Detect which cell encompasses the target text, then output its [X, Y] center coordinate. 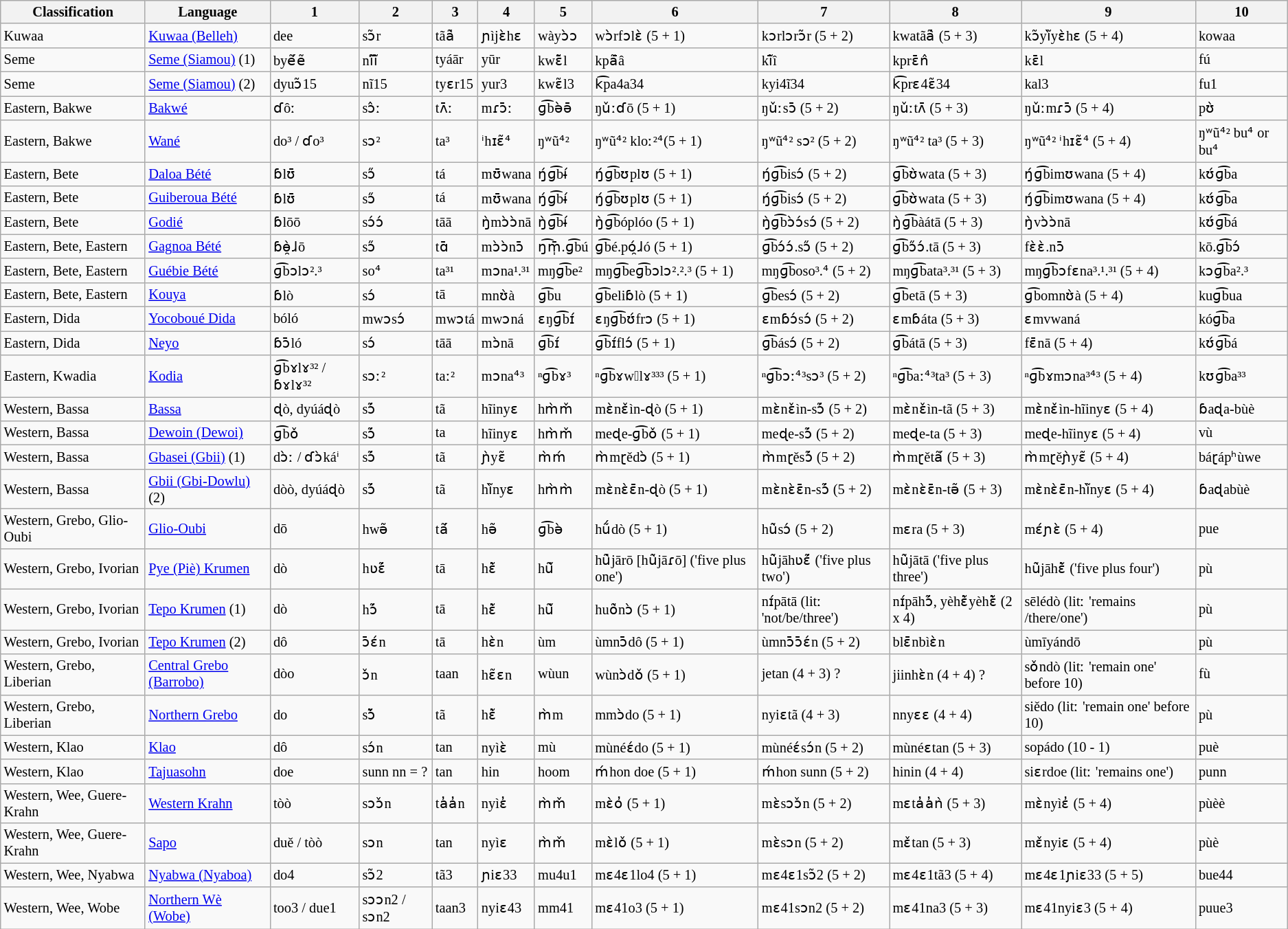
too3 / due1 [315, 908]
sɔ² [396, 142]
ŋǔːsɔ̄ (5 + 2) [824, 107]
byẽ́ẽ [315, 59]
ɡ͡bǒ [315, 433]
yūr [506, 59]
Dewoin (Dewoi) [207, 433]
kwatãã̀ (5 + 3) [956, 36]
sɔɔn2 / sɔn2 [396, 908]
Seme (Siamou) (2) [207, 84]
siɛrdoe (litː 'remains one') [1109, 771]
duě / tòò [315, 843]
Klao [207, 748]
ḿhon doe (5 + 1) [675, 771]
hə̃ [506, 528]
ⁿɡ͡bɤ³ [563, 377]
mù [563, 748]
Glio-Oubi [207, 528]
ŋ̀vɔ̀ɔ̀nā [1109, 223]
k͡pa4a34 [675, 84]
ɡ͡bɪ́flɔ́ (5 + 1) [675, 342]
mɛ̀nɛ̀ɛ̄n-tə̃ (5 + 3) [956, 489]
hinin (4 + 4) [956, 771]
mùnéɛ́sɔ́n (5 + 2) [824, 748]
hoom [563, 771]
do [315, 715]
ɔ̄ɛ́n [396, 642]
hʋɛ̃́ [396, 569]
mɛ̀nɛ̀ɛ̄n-hĩ̀nyɛ (5 + 4) [1109, 489]
mnʊ̀à [506, 294]
hũ̀sɔ́ (5 + 2) [824, 528]
ŋ̀ɡ͡bɨ́ [563, 223]
Kuwaa [73, 36]
mɛ41o3 (5 + 1) [675, 908]
puue3 [1242, 908]
Wané [207, 142]
ŋʷũ⁴² bu⁴ or bu⁴ [1242, 142]
mɛ̀nɛ̌ìn-ɖò (5 + 1) [675, 408]
mɛ́ɲɛ̀ (5 + 4) [1109, 528]
fú [1242, 59]
mwɔtá [455, 319]
mùnéɛtan (5 + 3) [956, 748]
Guébie Bété [207, 271]
fɛ̄nā (5 + 4) [1109, 342]
nɪ́pāhɔ̃́, yèhɛ̃̀yèhɛ̃̀ (2 x 4) [956, 609]
kóɡ͡ba [1242, 319]
hũ̀jāhɛ̃̀ ('five plus four') [1109, 569]
ŋ͡m̩̄.ɡ͡bú [563, 246]
sēlédò (litː 'remains /there/one') [1109, 609]
4 [506, 12]
Tajuasohn [207, 771]
mmɔ̀do (5 + 1) [675, 715]
ⁿɡ͡bɔː⁴³sɔ³ (5 + 2) [824, 377]
8 [956, 12]
6 [675, 12]
ɡ͡bɪ́ [563, 342]
mŋɡ͡be² [563, 271]
hũ̀jāhʋɛ̃́ ('five plus two') [824, 569]
ŋʷũ⁴² [563, 142]
mɛ41sɔn2 (5 + 2) [824, 908]
9 [1109, 12]
ɡ͡beliɓlò (5 + 1) [675, 294]
hũ̀jārō [hũ̀jāɾō] ('five plus one') [675, 569]
hĩ̀nyɛ [506, 489]
sɔn [396, 843]
kɔɡ͡ba².³ [1242, 271]
ⁱhɪɛ̃⁴ [506, 142]
ŋʷũ⁴² sɔ² (5 + 2) [824, 142]
Western Krahn [207, 803]
kuɡ͡bua [1242, 294]
ɡ͡básɔ́ (5 + 2) [824, 342]
dee [315, 36]
meɖe-sɔ̃́ (5 + 2) [824, 433]
ɛmvwaná [1109, 319]
sɔ̂ː [396, 107]
sɔ̃r [396, 36]
ŋǔːɗō (5 + 1) [675, 107]
Sapo [207, 843]
mɛ̀sɔn (5 + 2) [824, 843]
kɔ̃yĩ̀yɛ̀hɛ (5 + 4) [1109, 36]
taː² [455, 377]
tã́ [455, 528]
ŋʷũ⁴² kloː²⁴(5 + 1) [675, 142]
mɛ41nyiɛ3 (5 + 4) [1109, 908]
pʊ̀ [1242, 107]
hm̀m̀ [563, 489]
ŋ̀ɡ͡bɔ̀ɔ́sɔ́ (5 + 2) [824, 223]
ɡ͡besɔ́ (5 + 2) [824, 294]
1 [315, 12]
Bakwé [207, 107]
m̀mɽěɲ̀yɛ̃ (5 + 4) [1109, 458]
ɓɔ̄ló [315, 342]
Yocoboué Dida [207, 319]
nnyɛɛ (4 + 4) [956, 715]
mɛ̀nɛ̀ɛ̄n-ɖò (5 + 1) [675, 489]
dòò, dyúáɖò [315, 489]
ɓaɖabùè [1242, 489]
kō.ɡ͡bɔ́ [1242, 246]
fɛ̀ɛ̀.nɔ̄ [1109, 246]
mŋɡ͡boso³.⁴ (5 + 2) [824, 271]
puè [1242, 748]
mɛra (5 + 3) [956, 528]
mɛ41na3 (5 + 3) [956, 908]
punn [1242, 771]
Northern Wè (Wobe) [207, 908]
nyìɛ [506, 843]
mu4u1 [563, 874]
blɛ̄nbìɛ̀n [956, 642]
hɛ̀n [506, 642]
mɛ4ɛ1tã3 (5 + 4) [956, 874]
Tepo Krumen (1) [207, 609]
jiinhɛ̀n (4 + 4) ? [956, 673]
ɓlò [315, 294]
ùmnɔ̄dô (5 + 1) [675, 642]
pùèè [1242, 803]
ŋ̀ɡ͡bàátā (5 + 3) [956, 223]
mŋɡ͡beɡ͡bɔlɔ².².³ (5 + 1) [675, 271]
hɔ̃́ [396, 609]
tɑ̄ [455, 246]
2 [396, 12]
wùnɔ̀dǒ (5 + 1) [675, 673]
m̀m [563, 715]
pue [1242, 528]
mɛ̀nɛ̌ìn-sɔ̃́ (5 + 2) [824, 408]
ⁿɡ͡bɤmɔna³⁴³ (5 + 4) [1109, 377]
jetan (4 + 3) ? [824, 673]
ɡ͡bɔlɔ².³ [315, 271]
Language [207, 12]
kwɛ̃l3 [563, 84]
ɛmɓɔ́sɔ́ (5 + 2) [824, 319]
wùun [563, 673]
Classification [73, 12]
dɔ̀ː / ɗɔ̀káⁱ [315, 458]
hwə̃ [396, 528]
mɛ̀nyìɛ̓ (5 + 4) [1109, 803]
nyìɛ̀ [506, 748]
nĩ15 [396, 84]
ùmīyándō [1109, 642]
Western, Wee, Wobe [73, 908]
bóló [315, 319]
10 [1242, 12]
ɔ̌n [396, 673]
kwɛ̃̄l [563, 59]
dō [315, 528]
kɛ̄l [1109, 59]
kʊɡ͡ba³³ [1242, 377]
5 [563, 12]
huõ̀nɔ̀ (5 + 1) [675, 609]
ta³¹ [455, 271]
7 [824, 12]
mɛ̌nyiɛ (5 + 4) [1109, 843]
ŋʷũ⁴² ⁱhɪɛ̃⁴ (5 + 4) [1109, 142]
sɔ́n [396, 748]
mɾɔ̄ː [506, 107]
mɔ̀nā [506, 342]
ḿhon sunn (5 + 2) [824, 771]
ɗôː [315, 107]
ɓaɖa-bùè [1242, 408]
taan [455, 673]
ùmnɔ̄ɔ̄ɛ́n (5 + 2) [824, 642]
Daloa Bété [207, 173]
Seme (Siamou) (1) [207, 59]
mùnéɛ́do (5 + 1) [675, 748]
Gagnoa Bété [207, 246]
Neyo [207, 342]
Kodia [207, 377]
sǒndò (litː 'remain one' before 10) [1109, 673]
fù [1242, 673]
hṹdò (5 + 1) [675, 528]
tãã̀ [455, 36]
hũ̀jātā ('five plus three') [956, 569]
hin [506, 771]
mɛta̓a̓ǹ (5 + 3) [956, 803]
ɲiɛ33 [506, 874]
bue44 [1242, 874]
ɲ̀yɛ̃ [506, 458]
sɔ̃2 [396, 874]
mɔna¹.³¹ [506, 271]
kĩ̄î [824, 59]
mɛ̀o̓ (5 + 1) [675, 803]
kpã̄â [675, 59]
nyiɛ43 [506, 908]
Gbii (Gbi-Dowlu) (2) [207, 489]
m̀mɽětã́ (5 + 3) [956, 458]
Central Grebo (Barrobo) [207, 673]
m̀mɽědɔ̀ (5 + 1) [675, 458]
kɔrlɔrɔ̃r (5 + 2) [824, 36]
ɓlōō [315, 223]
wàyɔ̀ɔ [563, 36]
ŋ̀mɔ̀ɔ̀nā [506, 223]
meɖe-hĩinyɛ (5 + 4) [1109, 433]
yur3 [506, 84]
sɔː² [396, 377]
hɛ̃ɛn [506, 673]
kal3 [1109, 84]
sɔɔ̌n [396, 803]
Nyabwa (Nyaboa) [207, 874]
ɛmɓáta (5 + 3) [956, 319]
dòo [315, 673]
ɡ͡bɔ́ɔ́.sɔ̋ (5 + 2) [824, 246]
mŋɡ͡bɔfɛna³.¹.³¹ (5 + 4) [1109, 271]
ɡ͡betā (5 + 3) [956, 294]
sɔ́ɔ́ [396, 223]
ta³ [455, 142]
ɡ͡bə̀ə̄ [563, 107]
meɖe-ta (5 + 3) [956, 433]
Godié [207, 223]
ɡ͡bu [563, 294]
mɛ4ɛ1sɔ̃2 (5 + 2) [824, 874]
mŋɡ͡bata³.³¹ (5 + 3) [956, 271]
ŋ̀ɡ͡bóplóo (5 + 1) [675, 223]
tã3 [455, 874]
mɛ4ɛ1lo4 (5 + 1) [675, 874]
ⁿɡ͡bɤwlɤ³³³ (5 + 1) [675, 377]
meɖe-ɡ͡bǒ (5 + 1) [675, 433]
mwɔsɔ́ [396, 319]
tyɛr15 [455, 84]
wɔ̀rfɔlɛ̀ (5 + 1) [675, 36]
kowaa [1242, 36]
ta [455, 433]
Western, Wee, Nyabwa [73, 874]
doe [315, 771]
mɔna⁴³ [506, 377]
Kouya [207, 294]
m̀ḿ [563, 458]
Tepo Krumen (2) [207, 642]
k͡prɛ4ɛ̃34 [956, 84]
ɡ͡bɔ̋ɔ́.tā (5 + 3) [956, 246]
sopádo (10 - 1) [1109, 748]
do³ / ɗo³ [315, 142]
do4 [315, 874]
nyìɛ̓ [506, 803]
tòò [315, 803]
ta̓a̓n [455, 803]
tʌ̄ː [455, 107]
sunn nn = ? [396, 771]
ŋǔːmɾɔ̄ (5 + 4) [1109, 107]
Northern Grebo [207, 715]
Western, Grebo, Glio-Oubi [73, 528]
báɽápʰùwe [1242, 458]
ɖò, dyúáɖò [315, 408]
ɛŋɡ͡bʊ́frɔ (5 + 1) [675, 319]
mɛ̀nɛ̀ɛ̄n-sɔ̃́ (5 + 2) [824, 489]
Bassa [207, 408]
ⁿɡ͡baː⁴³ta³ (5 + 3) [956, 377]
Eastern, Kwadia [73, 377]
dyuɔ̃15 [315, 84]
siědo (litː 'remain one' before 10) [1109, 715]
mɛ̌tan (5 + 3) [956, 843]
so⁴ [396, 271]
3 [455, 12]
ɡ͡bátā (5 + 3) [956, 342]
Gbasei (Gbii) (1) [207, 458]
taan3 [455, 908]
sɔ̃̌ [396, 715]
mɛ̀sɔɔ̌n (5 + 2) [824, 803]
ɡ͡bɤlɤ³² / ɓɤlɤ³² [315, 377]
ɲìjɛ̀hɛ [506, 36]
nyiɛtã (4 + 3) [824, 715]
ɡ͡bé.pó̯ɺó (5 + 1) [675, 246]
ŋʷũ⁴² ta³ (5 + 3) [956, 142]
mɛ̀nɛ̌ìn-tã (5 + 3) [956, 408]
mwɔná [506, 319]
nɪ́pātā (litː 'not/be/three') [824, 609]
nĩ́ĩ̄ [396, 59]
ɡ͡bomnʊ̀à (5 + 4) [1109, 294]
mɛ4ɛ1ɲiɛ33 (5 + 5) [1109, 874]
ɛŋɡ͡bɪ́ [563, 319]
mɛ̀nɛ̌ìn-hĩinyɛ (5 + 4) [1109, 408]
Kuwaa (Belleh) [207, 36]
mɔ̀ɔ̀nɔ̄ [506, 246]
m̀mɽěsɔ̃́ (5 + 2) [824, 458]
tyáār [455, 59]
ùm [563, 642]
ɡ͡bə̀ [563, 528]
ɓɵ̯̀ɺō [315, 246]
Guiberoua Bété [207, 198]
vù [1242, 433]
kyi4ĩ34 [824, 84]
kprɛ̄n̂ [956, 59]
Pye (Piè) Krumen [207, 569]
mm41 [563, 908]
ŋǔːtʌ̄ (5 + 3) [956, 107]
fu1 [1242, 84]
mɛ̀lǒ (5 + 1) [675, 843]
pùè [1242, 843]
